Capture the cell that displays the provided text and extract its [X, Y] central coordinate. 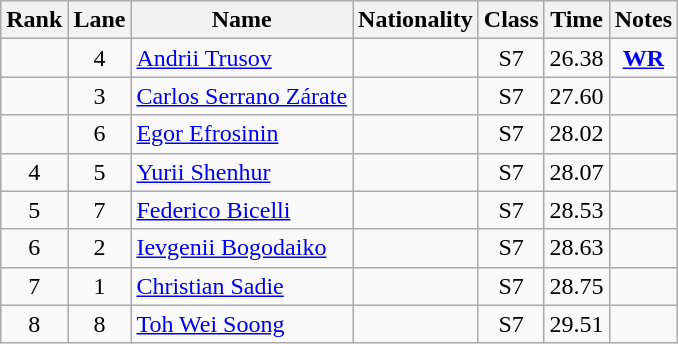
Yurii Shenhur [242, 172]
Toh Wei Soong [242, 324]
27.60 [576, 96]
2 [100, 248]
Nationality [416, 20]
28.02 [576, 134]
3 [100, 96]
Andrii Trusov [242, 58]
26.38 [576, 58]
WR [643, 58]
28.63 [576, 248]
28.53 [576, 210]
Federico Bicelli [242, 210]
Christian Sadie [242, 286]
Rank [34, 20]
Name [242, 20]
Egor Efrosinin [242, 134]
29.51 [576, 324]
28.07 [576, 172]
Carlos Serrano Zárate [242, 96]
Notes [643, 20]
28.75 [576, 286]
Lane [100, 20]
Class [511, 20]
1 [100, 286]
Ievgenii Bogodaiko [242, 248]
Time [576, 20]
